Identify which cell holds the provided text, then report its [x, y] central coordinate. 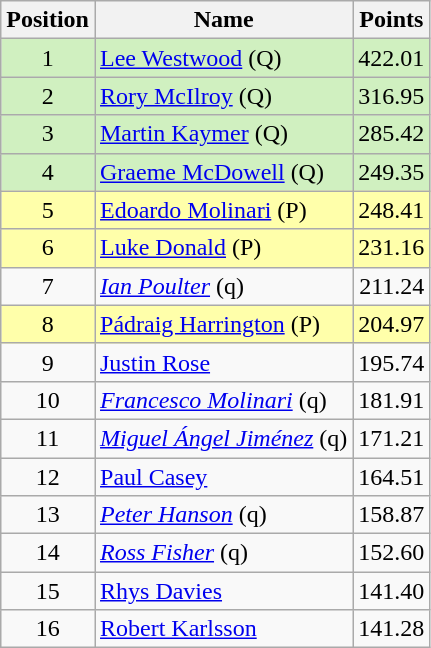
3 [48, 134]
211.24 [392, 286]
Luke Donald (P) [223, 248]
8 [48, 324]
141.40 [392, 591]
2 [48, 96]
5 [48, 210]
Points [392, 20]
Pádraig Harrington (P) [223, 324]
7 [48, 286]
141.28 [392, 629]
164.51 [392, 477]
Edoardo Molinari (P) [223, 210]
Name [223, 20]
422.01 [392, 58]
6 [48, 248]
15 [48, 591]
9 [48, 362]
Lee Westwood (Q) [223, 58]
4 [48, 172]
Ross Fisher (q) [223, 553]
14 [48, 553]
248.41 [392, 210]
Robert Karlsson [223, 629]
204.97 [392, 324]
Position [48, 20]
1 [48, 58]
Francesco Molinari (q) [223, 400]
285.42 [392, 134]
13 [48, 515]
10 [48, 400]
181.91 [392, 400]
12 [48, 477]
Rhys Davies [223, 591]
Miguel Ángel Jiménez (q) [223, 438]
152.60 [392, 553]
249.35 [392, 172]
316.95 [392, 96]
171.21 [392, 438]
231.16 [392, 248]
195.74 [392, 362]
Justin Rose [223, 362]
158.87 [392, 515]
Paul Casey [223, 477]
11 [48, 438]
16 [48, 629]
Martin Kaymer (Q) [223, 134]
Graeme McDowell (Q) [223, 172]
Peter Hanson (q) [223, 515]
Ian Poulter (q) [223, 286]
Rory McIlroy (Q) [223, 96]
